Determine the (X, Y) coordinate at the center of the cell enclosing the given text.  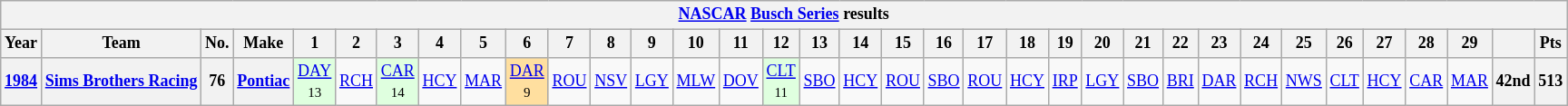
DAR9 (526, 82)
13 (819, 43)
CAR14 (397, 82)
3 (397, 43)
29 (1470, 43)
CLT11 (780, 82)
19 (1065, 43)
14 (860, 43)
18 (1027, 43)
22 (1180, 43)
Year (22, 43)
10 (695, 43)
27 (1385, 43)
24 (1261, 43)
2 (357, 43)
1984 (22, 82)
4 (439, 43)
CLT (1345, 82)
DOV (741, 82)
1 (315, 43)
Make (263, 43)
15 (904, 43)
6 (526, 43)
26 (1345, 43)
Pontiac (263, 82)
Pts (1551, 43)
23 (1220, 43)
CAR (1426, 82)
20 (1102, 43)
No. (218, 43)
7 (570, 43)
DAY13 (315, 82)
513 (1551, 82)
21 (1143, 43)
11 (741, 43)
Team (121, 43)
42nd (1514, 82)
NASCAR Busch Series results (784, 14)
BRI (1180, 82)
NSV (612, 82)
76 (218, 82)
MLW (695, 82)
17 (985, 43)
NWS (1303, 82)
Sims Brothers Racing (121, 82)
12 (780, 43)
25 (1303, 43)
28 (1426, 43)
IRP (1065, 82)
5 (484, 43)
9 (652, 43)
DAR (1220, 82)
8 (612, 43)
16 (944, 43)
